Return the (x, y) coordinate for the center point of the cell that contains the specified text.  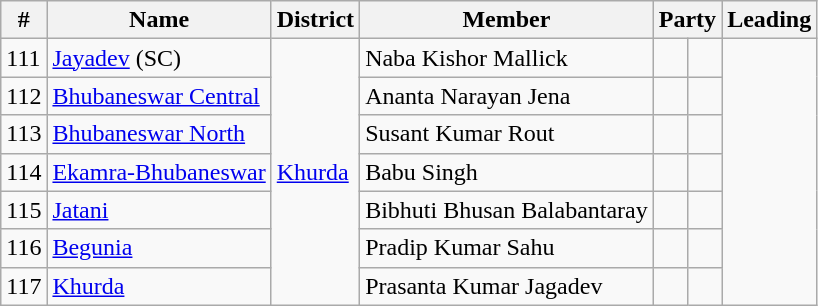
Party (687, 20)
Jayadev (SC) (159, 58)
Bhubaneswar Central (159, 96)
Member (507, 20)
117 (24, 286)
Ekamra-Bhubaneswar (159, 172)
Bhubaneswar North (159, 134)
Naba Kishor Mallick (507, 58)
116 (24, 248)
Ananta Narayan Jena (507, 96)
Jatani (159, 210)
Bibhuti Bhusan Balabantaray (507, 210)
115 (24, 210)
Prasanta Kumar Jagadev (507, 286)
Pradip Kumar Sahu (507, 248)
Babu Singh (507, 172)
Susant Kumar Rout (507, 134)
Begunia (159, 248)
District (315, 20)
113 (24, 134)
114 (24, 172)
Leading (770, 20)
111 (24, 58)
Name (159, 20)
# (24, 20)
112 (24, 96)
